Pinpoint the cell where the given text exists, returning its (x, y) midpoint coordinate. 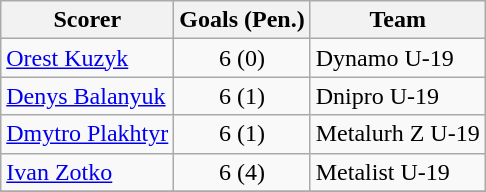
Dnipro U-19 (398, 96)
Team (398, 20)
Dynamo U-19 (398, 58)
Metalurh Z U-19 (398, 134)
Metalist U-19 (398, 172)
Dmytro Plakhtyr (88, 134)
Scorer (88, 20)
6 (0) (242, 58)
Ivan Zotko (88, 172)
Denys Balanyuk (88, 96)
Goals (Pen.) (242, 20)
Orest Kuzyk (88, 58)
6 (4) (242, 172)
